Provide the [X, Y] coordinate of the cell's center where the given text is located.  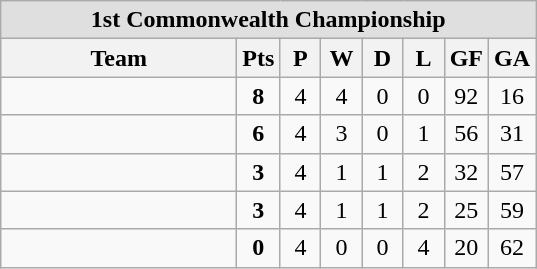
Team [119, 58]
8 [258, 96]
62 [512, 248]
1st Commonwealth Championship [268, 20]
16 [512, 96]
31 [512, 134]
GF [466, 58]
20 [466, 248]
P [300, 58]
57 [512, 172]
GA [512, 58]
D [382, 58]
92 [466, 96]
59 [512, 210]
L [424, 58]
W [342, 58]
56 [466, 134]
25 [466, 210]
32 [466, 172]
Pts [258, 58]
6 [258, 134]
